Identify which cell holds the provided text, then report its [x, y] central coordinate. 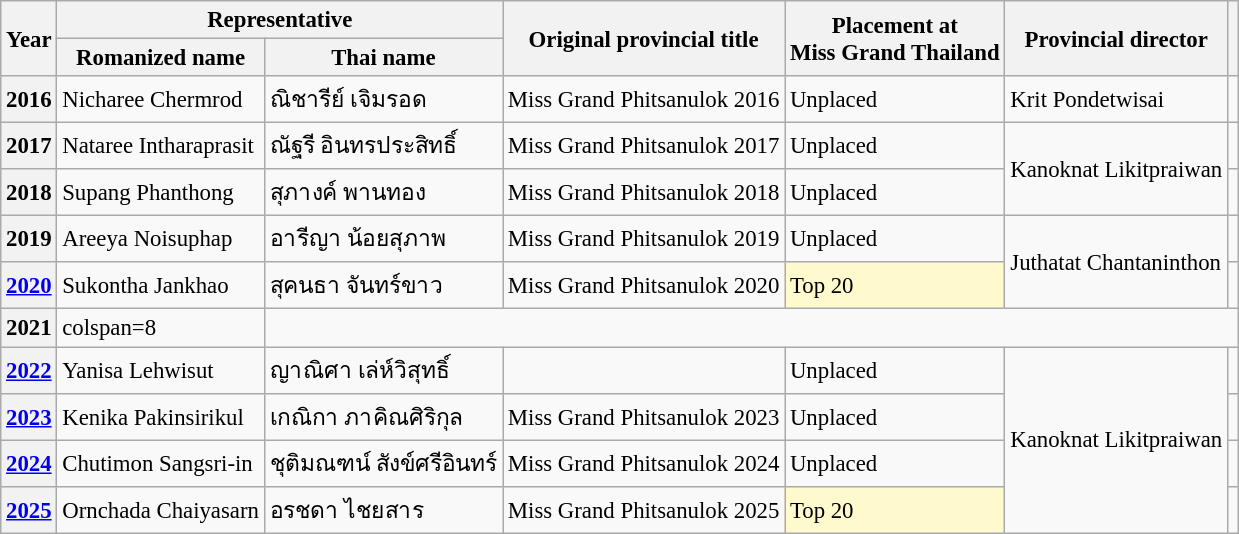
Miss Grand Phitsanulok 2018 [644, 192]
Areeya Noisuphap [160, 240]
Yanisa Lehwisut [160, 370]
ญาณิศา เล่ห์วิสุทธิ์ [383, 370]
Placement atMiss Grand Thailand [895, 38]
Provincial director [1116, 38]
colspan=8 [160, 328]
2016 [29, 100]
สุคนธา จันทร์ขาว [383, 286]
สุภางค์ พานทอง [383, 192]
2024 [29, 464]
อรชดา ไชยสาร [383, 510]
2017 [29, 146]
Year [29, 38]
2022 [29, 370]
Miss Grand Phitsanulok 2019 [644, 240]
Kenika Pakinsirikul [160, 416]
Krit Pondetwisai [1116, 100]
Miss Grand Phitsanulok 2017 [644, 146]
2020 [29, 286]
Miss Grand Phitsanulok 2025 [644, 510]
ชุติมณฑน์ สังข์ศรีอินทร์ [383, 464]
2023 [29, 416]
Thai name [383, 58]
Original provincial title [644, 38]
Romanized name [160, 58]
2021 [29, 328]
2019 [29, 240]
Miss Grand Phitsanulok 2016 [644, 100]
ณัฐรี อินทรประสิทธิ์ [383, 146]
Miss Grand Phitsanulok 2023 [644, 416]
อารีญา น้อยสุภาพ [383, 240]
Supang Phanthong [160, 192]
2018 [29, 192]
เกณิกา ภาคิณศิริกุล [383, 416]
Nicharee Chermrod [160, 100]
Nataree Intharaprasit [160, 146]
Juthatat Chantaninthon [1116, 262]
Miss Grand Phitsanulok 2020 [644, 286]
Sukontha Jankhao [160, 286]
Chutimon Sangsri-in [160, 464]
Representative [280, 20]
2025 [29, 510]
ณิชารีย์ เจิมรอด [383, 100]
Ornchada Chaiyasarn [160, 510]
Miss Grand Phitsanulok 2024 [644, 464]
